Find where the given text appears and provide that cell's center as [X, Y] coordinate. 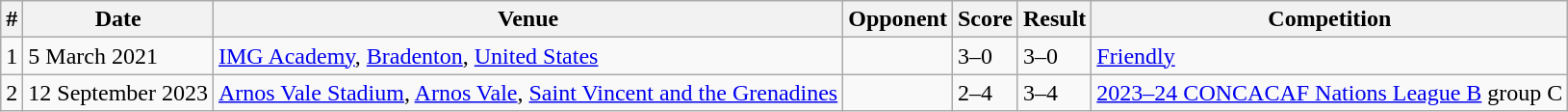
2 [12, 93]
Venue [528, 19]
2023–24 CONCACAF Nations League B group C [1330, 93]
IMG Academy, Bradenton, United States [528, 56]
Date [118, 19]
Friendly [1330, 56]
Result [1054, 19]
Opponent [898, 19]
Score [985, 19]
Arnos Vale Stadium, Arnos Vale, Saint Vincent and the Grenadines [528, 93]
12 September 2023 [118, 93]
3–4 [1054, 93]
Competition [1330, 19]
5 March 2021 [118, 56]
2–4 [985, 93]
1 [12, 56]
# [12, 19]
